Identify which cell holds the provided text, then report its [x, y] central coordinate. 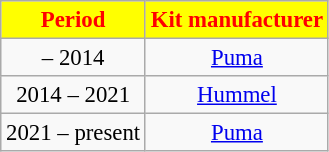
2021 – present [74, 133]
2014 – 2021 [74, 95]
Kit manufacturer [236, 20]
Hummel [236, 95]
– 2014 [74, 58]
Period [74, 20]
